Locate the cell with the specified text and output its (x, y) center coordinate. 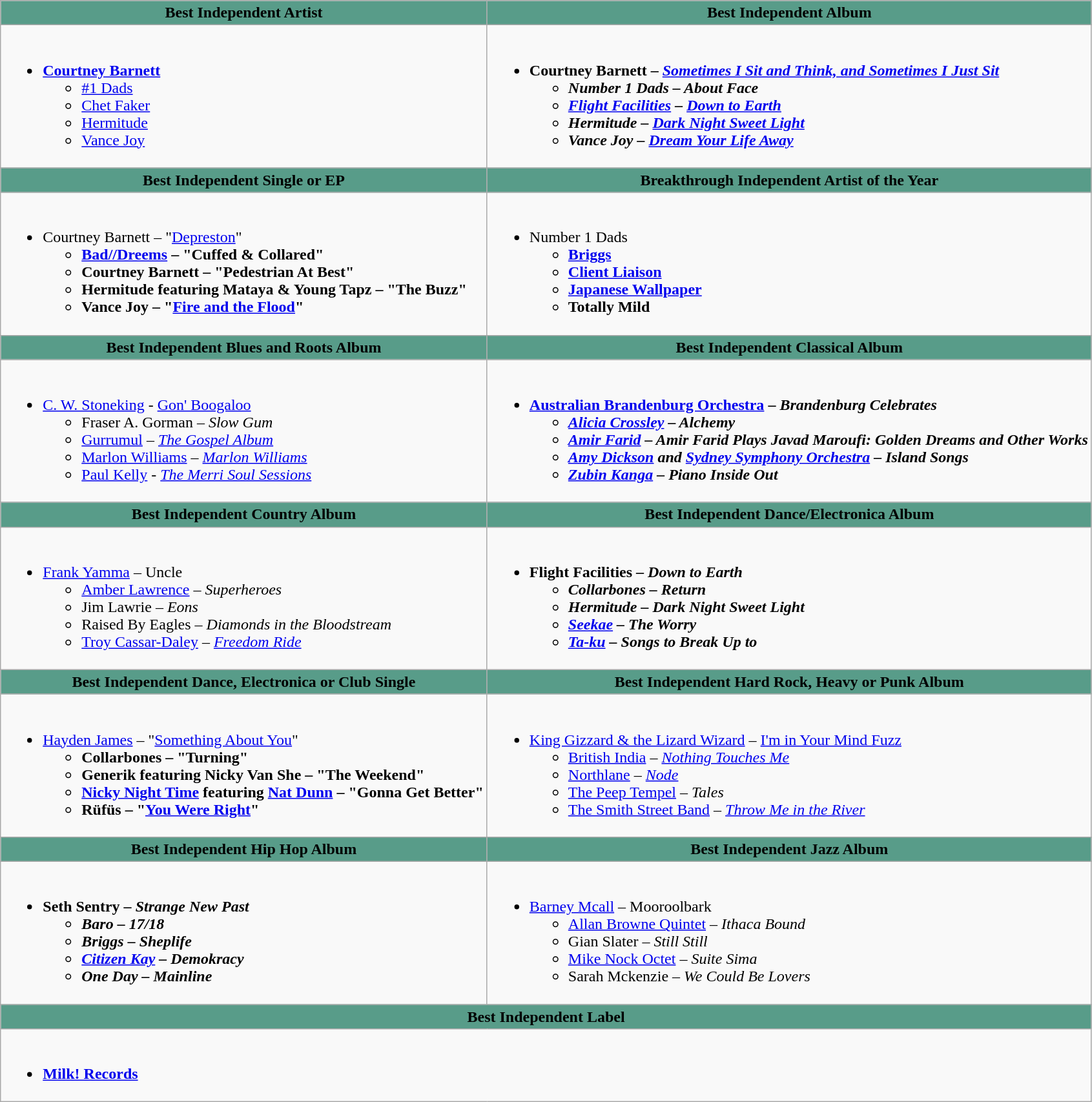
Best Independent Hip Hop Album (244, 849)
Flight Facilities – Down to EarthCollarbones – ReturnHermitude – Dark Night Sweet LightSeekae – The WorryTa-ku – Songs to Break Up to (789, 598)
Seth Sentry – Strange New PastBaro – 17/18Briggs – SheplifeCitizen Kay – DemokracyOne Day – Mainline (244, 932)
Breakthrough Independent Artist of the Year (789, 180)
Courtney Barnett#1 DadsChet FakerHermitudeVance Joy (244, 97)
Frank Yamma – UncleAmber Lawrence – SuperheroesJim Lawrie – EonsRaised By Eagles – Diamonds in the BloodstreamTroy Cassar-Daley – Freedom Ride (244, 598)
Best Independent Country Album (244, 515)
Number 1 DadsBriggsClient LiaisonJapanese WallpaperTotally Mild (789, 263)
Barney Mcall – MooroolbarkAllan Browne Quintet – Ithaca BoundGian Slater – Still StillMike Nock Octet – Suite SimaSarah Mckenzie – We Could Be Lovers (789, 932)
Best Independent Hard Rock, Heavy or Punk Album (789, 682)
Best Independent Classical Album (789, 347)
Best Independent Jazz Album (789, 849)
Milk! Records (546, 1065)
Best Independent Dance/Electronica Album (789, 515)
Best Independent Artist (244, 13)
Best Independent Label (546, 1017)
Best Independent Blues and Roots Album (244, 347)
Best Independent Dance, Electronica or Club Single (244, 682)
Best Independent Single or EP (244, 180)
Best Independent Album (789, 13)
